Find where the given text appears and provide that cell's center as (x, y) coordinate. 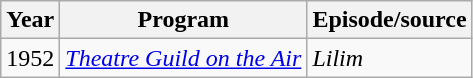
Year (30, 20)
Lilim (390, 58)
1952 (30, 58)
Theatre Guild on the Air (184, 58)
Episode/source (390, 20)
Program (184, 20)
